Output the [X, Y] coordinate of the center of the cell containing the given text.  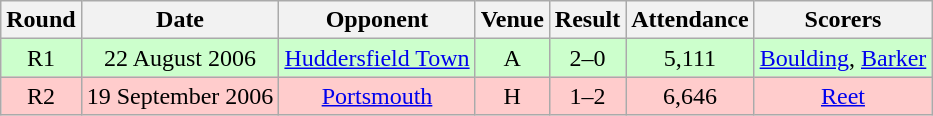
Boulding, Barker [843, 58]
Result [587, 20]
R2 [41, 96]
2–0 [587, 58]
1–2 [587, 96]
Portsmouth [377, 96]
Reet [843, 96]
5,111 [690, 58]
A [512, 58]
19 September 2006 [180, 96]
R1 [41, 58]
6,646 [690, 96]
Date [180, 20]
Round [41, 20]
Huddersfield Town [377, 58]
H [512, 96]
Venue [512, 20]
Opponent [377, 20]
22 August 2006 [180, 58]
Scorers [843, 20]
Attendance [690, 20]
